Capture the cell that displays the provided text and extract its (X, Y) central coordinate. 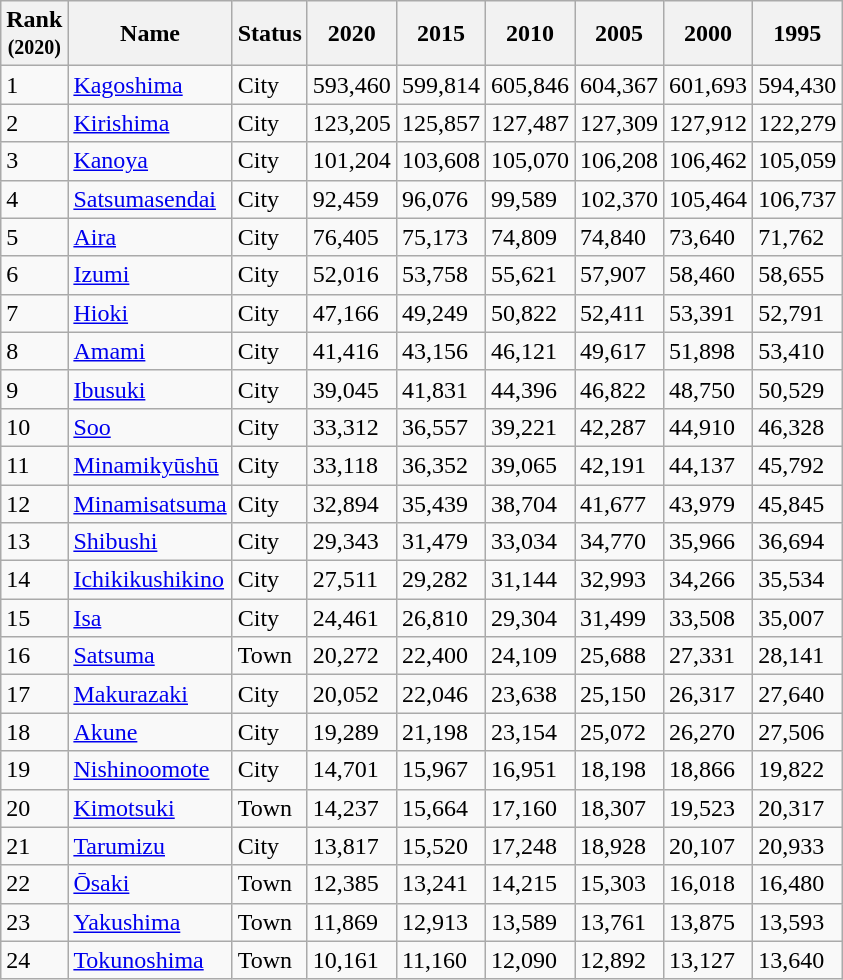
106,737 (798, 199)
25,072 (620, 732)
23,638 (530, 694)
99,589 (530, 199)
33,508 (708, 618)
42,287 (620, 427)
10,161 (352, 960)
53,410 (798, 351)
13,593 (798, 922)
2005 (620, 34)
48,750 (708, 389)
43,979 (708, 503)
26,810 (440, 618)
41,831 (440, 389)
7 (34, 313)
18,198 (620, 770)
13,875 (708, 922)
102,370 (620, 199)
13,817 (352, 846)
Tokunoshima (150, 960)
45,792 (798, 465)
2015 (440, 34)
Makurazaki (150, 694)
49,617 (620, 351)
24,109 (530, 656)
45,845 (798, 503)
122,279 (798, 123)
92,459 (352, 199)
2000 (708, 34)
51,898 (708, 351)
22 (34, 884)
Satsumasendai (150, 199)
36,694 (798, 542)
27,640 (798, 694)
14 (34, 580)
31,499 (620, 618)
33,118 (352, 465)
15,520 (440, 846)
593,460 (352, 85)
8 (34, 351)
16,018 (708, 884)
Izumi (150, 275)
105,464 (708, 199)
39,045 (352, 389)
25,688 (620, 656)
11 (34, 465)
71,762 (798, 237)
106,462 (708, 161)
17,160 (530, 808)
20,933 (798, 846)
15,664 (440, 808)
2020 (352, 34)
36,557 (440, 427)
14,215 (530, 884)
35,966 (708, 542)
Yakushima (150, 922)
96,076 (440, 199)
74,809 (530, 237)
38,704 (530, 503)
74,840 (620, 237)
22,400 (440, 656)
Isa (150, 618)
73,640 (708, 237)
Kanoya (150, 161)
44,910 (708, 427)
29,343 (352, 542)
52,411 (620, 313)
27,511 (352, 580)
32,894 (352, 503)
41,677 (620, 503)
605,846 (530, 85)
12,385 (352, 884)
13,640 (798, 960)
52,016 (352, 275)
11,869 (352, 922)
21,198 (440, 732)
9 (34, 389)
1995 (798, 34)
39,221 (530, 427)
42,191 (620, 465)
Ichikikushikino (150, 580)
Akune (150, 732)
20,317 (798, 808)
57,907 (620, 275)
26,317 (708, 694)
16 (34, 656)
19,523 (708, 808)
27,506 (798, 732)
16,480 (798, 884)
Soo (150, 427)
13,761 (620, 922)
19,822 (798, 770)
105,059 (798, 161)
2010 (530, 34)
32,993 (620, 580)
20,107 (708, 846)
Shibushi (150, 542)
22,046 (440, 694)
31,479 (440, 542)
11,160 (440, 960)
43,156 (440, 351)
Aira (150, 237)
20 (34, 808)
Status (270, 34)
5 (34, 237)
17 (34, 694)
35,007 (798, 618)
123,205 (352, 123)
39,065 (530, 465)
24 (34, 960)
Rank(2020) (34, 34)
44,396 (530, 389)
34,770 (620, 542)
Ibusuki (150, 389)
28,141 (798, 656)
18 (34, 732)
Satsuma (150, 656)
Ōsaki (150, 884)
15 (34, 618)
58,460 (708, 275)
29,304 (530, 618)
13,127 (708, 960)
12 (34, 503)
55,621 (530, 275)
33,034 (530, 542)
Nishinoomote (150, 770)
50,822 (530, 313)
18,866 (708, 770)
604,367 (620, 85)
Name (150, 34)
127,309 (620, 123)
46,328 (798, 427)
24,461 (352, 618)
Amami (150, 351)
16,951 (530, 770)
58,655 (798, 275)
12,913 (440, 922)
12,090 (530, 960)
35,439 (440, 503)
Tarumizu (150, 846)
53,758 (440, 275)
33,312 (352, 427)
594,430 (798, 85)
46,121 (530, 351)
Kirishima (150, 123)
52,791 (798, 313)
14,701 (352, 770)
26,270 (708, 732)
106,208 (620, 161)
Minamisatsuma (150, 503)
101,204 (352, 161)
103,608 (440, 161)
14,237 (352, 808)
34,266 (708, 580)
41,416 (352, 351)
76,405 (352, 237)
27,331 (708, 656)
1 (34, 85)
31,144 (530, 580)
21 (34, 846)
19 (34, 770)
35,534 (798, 580)
15,303 (620, 884)
23,154 (530, 732)
15,967 (440, 770)
13 (34, 542)
105,070 (530, 161)
50,529 (798, 389)
18,307 (620, 808)
Hioki (150, 313)
Kimotsuki (150, 808)
36,352 (440, 465)
4 (34, 199)
29,282 (440, 580)
47,166 (352, 313)
2 (34, 123)
23 (34, 922)
127,487 (530, 123)
Minamikyūshū (150, 465)
3 (34, 161)
127,912 (708, 123)
13,589 (530, 922)
12,892 (620, 960)
13,241 (440, 884)
18,928 (620, 846)
125,857 (440, 123)
17,248 (530, 846)
599,814 (440, 85)
44,137 (708, 465)
46,822 (620, 389)
20,272 (352, 656)
53,391 (708, 313)
25,150 (620, 694)
601,693 (708, 85)
Kagoshima (150, 85)
10 (34, 427)
20,052 (352, 694)
75,173 (440, 237)
19,289 (352, 732)
49,249 (440, 313)
6 (34, 275)
